Return the (X, Y) coordinate for the center point of the cell that contains the specified text.  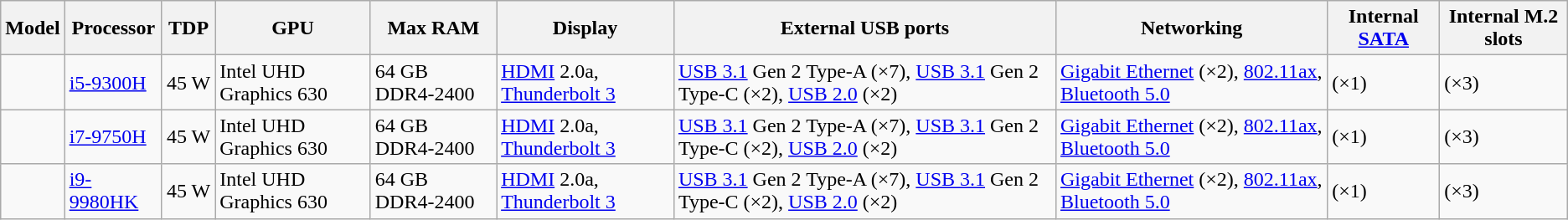
Model (33, 28)
Internal M.2 slots (1504, 28)
Processor (113, 28)
Networking (1191, 28)
i9-9980HK (113, 191)
Internal SATA (1384, 28)
External USB ports (864, 28)
Max RAM (433, 28)
GPU (293, 28)
Display (585, 28)
i5-9300H (113, 82)
TDP (188, 28)
i7-9750H (113, 137)
